Provide the (X, Y) coordinate of the cell's center where the given text is located.  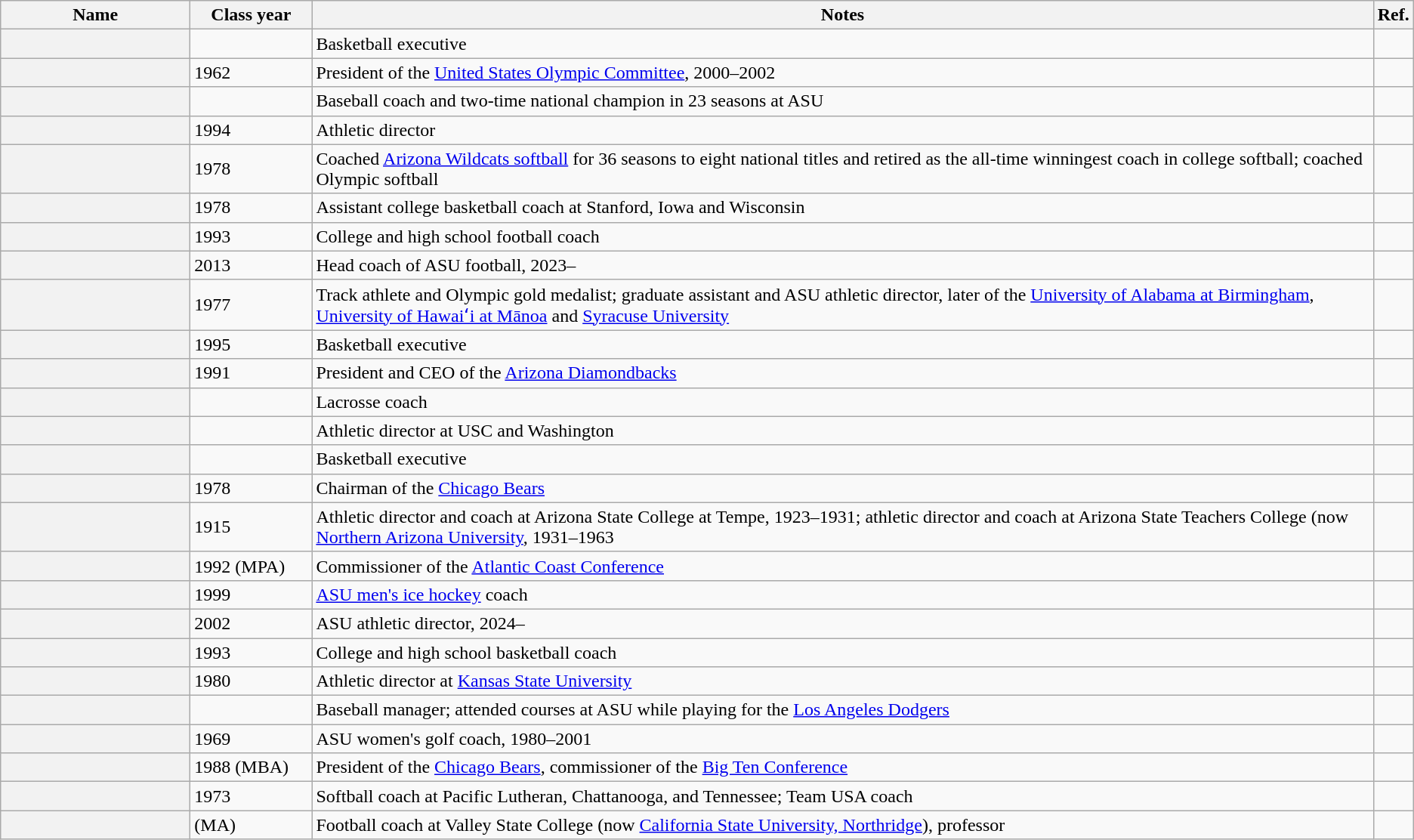
President of the United States Olympic Committee, 2000–2002 (843, 73)
Football coach at Valley State College (now California State University, Northridge), professor (843, 825)
Head coach of ASU football, 2023– (843, 265)
President of the Chicago Bears, commissioner of the Big Ten Conference (843, 767)
1995 (251, 344)
Notes (843, 15)
1969 (251, 739)
1992 (MPA) (251, 566)
Baseball coach and two-time national champion in 23 seasons at ASU (843, 101)
College and high school basketball coach (843, 652)
1991 (251, 373)
Athletic director at USC and Washington (843, 431)
1973 (251, 796)
President and CEO of the Arizona Diamondbacks (843, 373)
Athletic director (843, 130)
Athletic director at Kansas State University (843, 681)
1994 (251, 130)
Name (95, 15)
Commissioner of the Atlantic Coast Conference (843, 566)
1999 (251, 594)
Assistant college basketball coach at Stanford, Iowa and Wisconsin (843, 208)
Lacrosse coach (843, 402)
1977 (251, 305)
1988 (MBA) (251, 767)
Class year (251, 15)
Chairman of the Chicago Bears (843, 488)
ASU men's ice hockey coach (843, 594)
(MA) (251, 825)
College and high school football coach (843, 236)
1980 (251, 681)
ASU athletic director, 2024– (843, 623)
Ref. (1393, 15)
Softball coach at Pacific Lutheran, Chattanooga, and Tennessee; Team USA coach (843, 796)
2013 (251, 265)
1962 (251, 73)
1915 (251, 527)
Baseball manager; attended courses at ASU while playing for the Los Angeles Dodgers (843, 710)
ASU women's golf coach, 1980–2001 (843, 739)
2002 (251, 623)
